Identify which cell holds the provided text, then report its [X, Y] central coordinate. 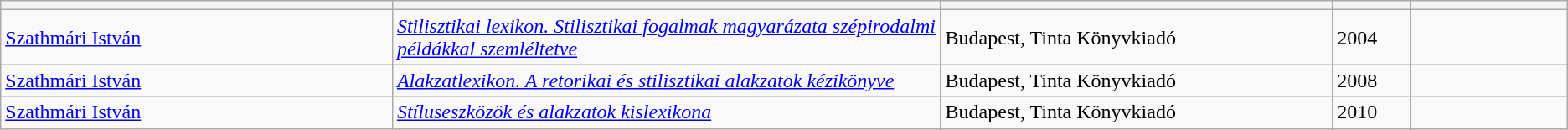
Alakzatlexikon. A retorikai és stilisztikai alakzatok kézikönyve [667, 81]
Stilisztikai lexikon. Stilisztikai fogalmak magyarázata szépirodalmi példákkal szemléltetve [667, 37]
Stíluseszközök és alakzatok kislexikona [667, 112]
2010 [1372, 112]
2008 [1372, 81]
2004 [1372, 37]
